Detect which cell encompasses the target text, then output its [X, Y] center coordinate. 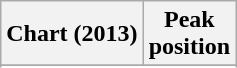
Peakposition [189, 34]
Chart (2013) [72, 34]
